Determine the (X, Y) coordinate at the center of the cell enclosing the given text.  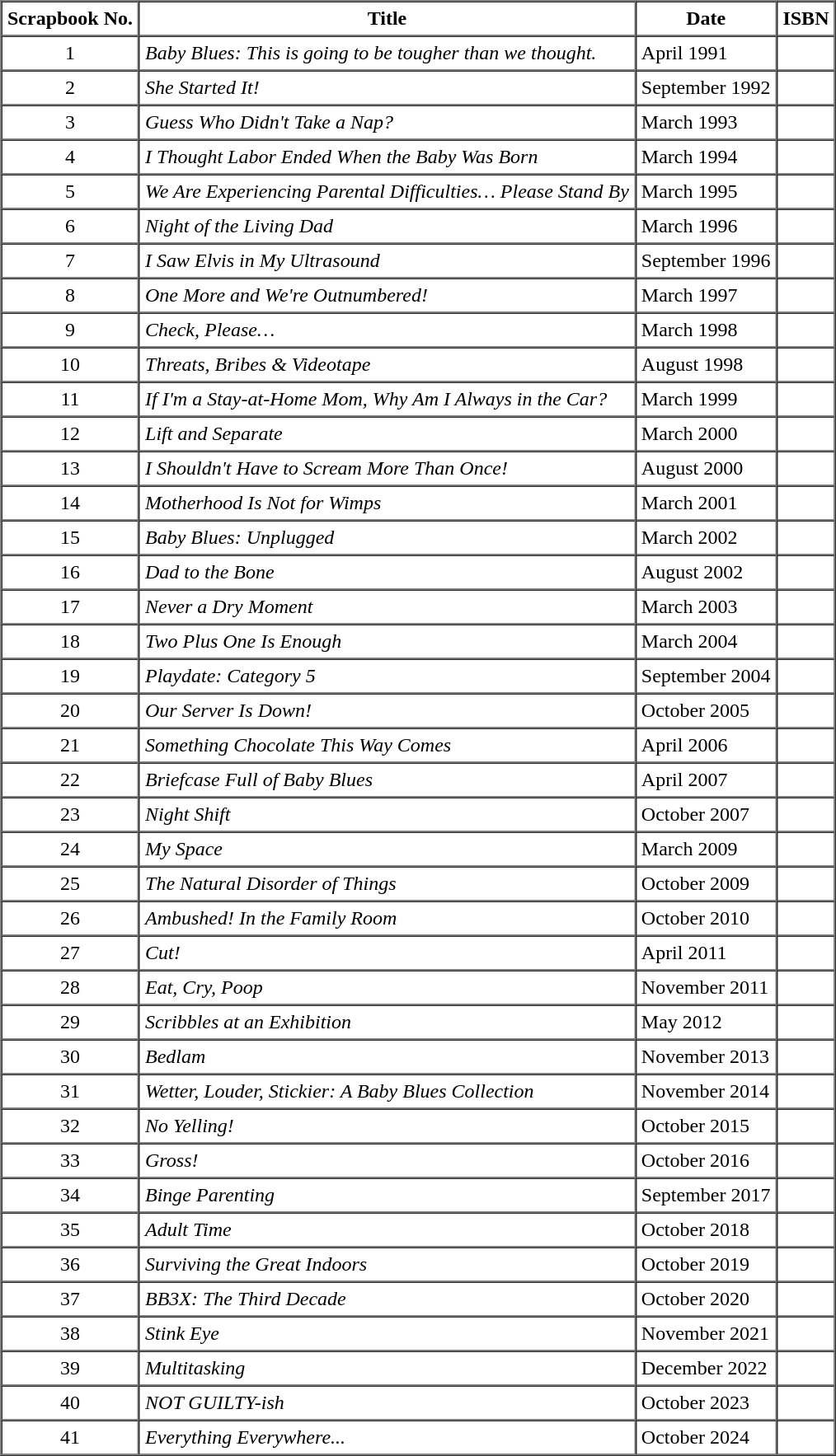
40 (71, 1403)
September 1992 (706, 88)
24 (71, 850)
December 2022 (706, 1369)
28 (71, 988)
6 (71, 227)
September 2017 (706, 1196)
Our Server Is Down! (387, 711)
BB3X: The Third Decade (387, 1299)
March 2002 (706, 538)
I Saw Elvis in My Ultrasound (387, 261)
March 2000 (706, 434)
October 2023 (706, 1403)
November 2013 (706, 1057)
April 2007 (706, 780)
August 2000 (706, 469)
October 2024 (706, 1438)
The Natural Disorder of Things (387, 884)
October 2009 (706, 884)
1 (71, 54)
March 2003 (706, 607)
November 2014 (706, 1092)
Binge Parenting (387, 1196)
September 1996 (706, 261)
Night Shift (387, 815)
April 2011 (706, 953)
9 (71, 330)
ISBN (806, 19)
27 (71, 953)
Title (387, 19)
May 2012 (706, 1023)
Dad to the Bone (387, 573)
Cut! (387, 953)
Surviving the Great Indoors (387, 1265)
Never a Dry Moment (387, 607)
Stink Eye (387, 1334)
Night of the Living Dad (387, 227)
16 (71, 573)
Two Plus One Is Enough (387, 642)
11 (71, 400)
October 2010 (706, 919)
March 2009 (706, 850)
31 (71, 1092)
Gross! (387, 1161)
My Space (387, 850)
March 2001 (706, 503)
38 (71, 1334)
October 2019 (706, 1265)
March 1993 (706, 123)
Playdate: Category 5 (387, 677)
Something Chocolate This Way Comes (387, 746)
One More and We're Outnumbered! (387, 296)
Scrapbook No. (71, 19)
I Shouldn't Have to Scream More Than Once! (387, 469)
Motherhood Is Not for Wimps (387, 503)
37 (71, 1299)
October 2018 (706, 1230)
April 2006 (706, 746)
Eat, Cry, Poop (387, 988)
March 1999 (706, 400)
October 2020 (706, 1299)
I Thought Labor Ended When the Baby Was Born (387, 157)
We Are Experiencing Parental Difficulties… Please Stand By (387, 192)
34 (71, 1196)
5 (71, 192)
NOT GUILTY-ish (387, 1403)
8 (71, 296)
2 (71, 88)
12 (71, 434)
October 2016 (706, 1161)
22 (71, 780)
19 (71, 677)
39 (71, 1369)
Briefcase Full of Baby Blues (387, 780)
March 1997 (706, 296)
March 2004 (706, 642)
Check, Please… (387, 330)
Ambushed! In the Family Room (387, 919)
41 (71, 1438)
March 1996 (706, 227)
36 (71, 1265)
14 (71, 503)
If I'm a Stay-at-Home Mom, Why Am I Always in the Car? (387, 400)
32 (71, 1126)
10 (71, 365)
Scribbles at an Exhibition (387, 1023)
Wetter, Louder, Stickier: A Baby Blues Collection (387, 1092)
35 (71, 1230)
October 2007 (706, 815)
March 1994 (706, 157)
4 (71, 157)
August 1998 (706, 365)
She Started It! (387, 88)
25 (71, 884)
Everything Everywhere... (387, 1438)
23 (71, 815)
26 (71, 919)
15 (71, 538)
March 1998 (706, 330)
No Yelling! (387, 1126)
September 2004 (706, 677)
October 2015 (706, 1126)
Date (706, 19)
Guess Who Didn't Take a Nap? (387, 123)
Multitasking (387, 1369)
30 (71, 1057)
17 (71, 607)
29 (71, 1023)
33 (71, 1161)
Baby Blues: This is going to be tougher than we thought. (387, 54)
Lift and Separate (387, 434)
August 2002 (706, 573)
Bedlam (387, 1057)
Threats, Bribes & Videotape (387, 365)
October 2005 (706, 711)
Baby Blues: Unplugged (387, 538)
November 2021 (706, 1334)
April 1991 (706, 54)
March 1995 (706, 192)
20 (71, 711)
21 (71, 746)
7 (71, 261)
13 (71, 469)
18 (71, 642)
Adult Time (387, 1230)
3 (71, 123)
November 2011 (706, 988)
